Provide the [x, y] coordinate of the cell's center where the given text is located.  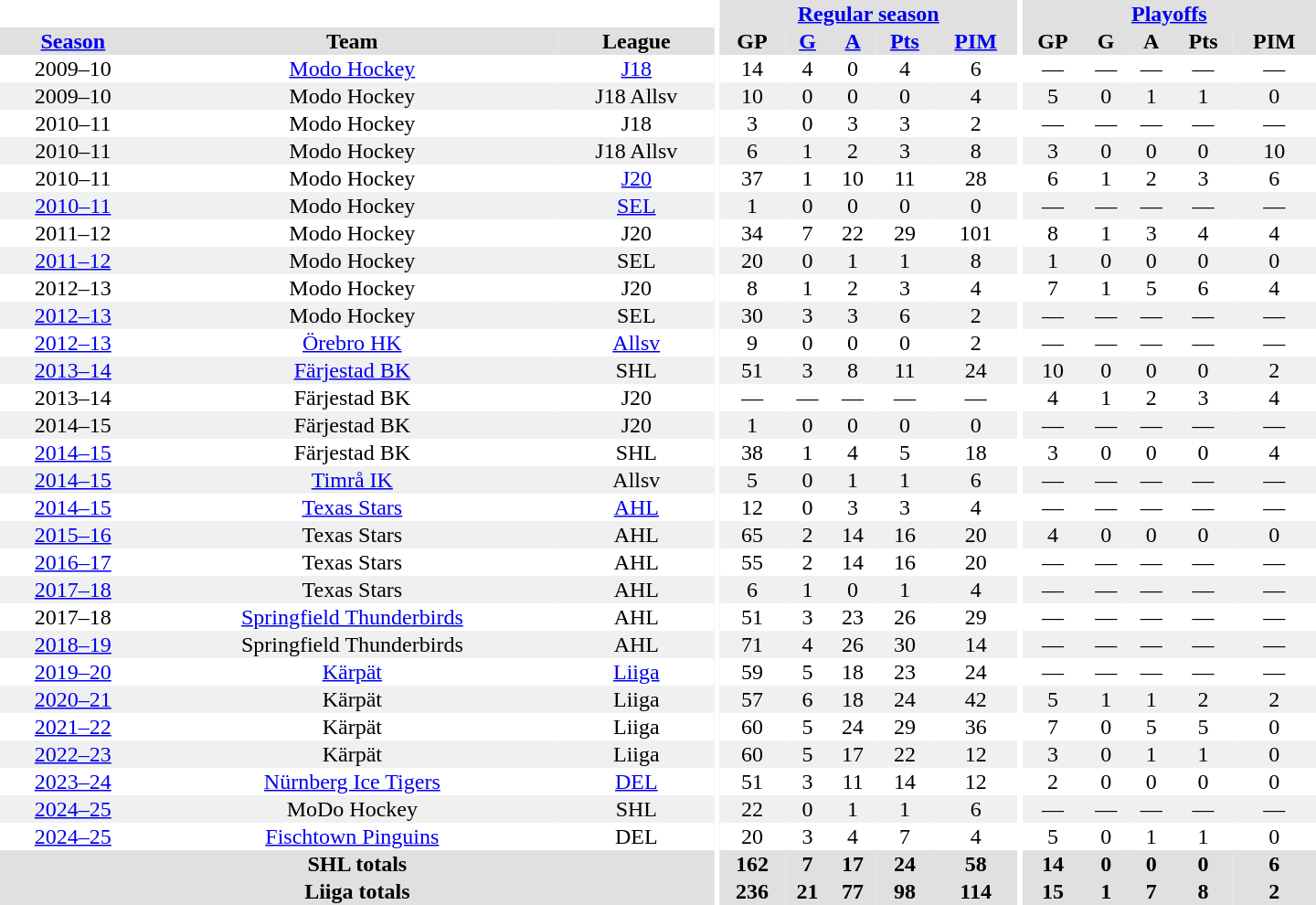
Fischtown Pinguins [353, 836]
37 [752, 178]
59 [752, 672]
21 [808, 891]
Team [353, 41]
98 [905, 891]
Nürnberg Ice Tigers [353, 782]
Örebro HK [353, 343]
2020–21 [73, 699]
Playoffs [1170, 14]
15 [1053, 891]
162 [752, 864]
236 [752, 891]
9 [752, 343]
55 [752, 562]
2022–23 [73, 754]
Liiga totals [357, 891]
2019–20 [73, 672]
Timrå IK [353, 480]
77 [853, 891]
58 [976, 864]
57 [752, 699]
League [636, 41]
2018–19 [73, 644]
2016–17 [73, 562]
Regular season [868, 14]
114 [976, 891]
MoDo Hockey [353, 809]
2015–16 [73, 535]
2021–22 [73, 727]
65 [752, 535]
42 [976, 699]
SHL totals [357, 864]
Season [73, 41]
71 [752, 644]
34 [752, 233]
2023–24 [73, 782]
36 [976, 727]
101 [976, 233]
38 [752, 452]
28 [976, 178]
